Search for the cell housing the specified text and yield its (X, Y) center coordinate. 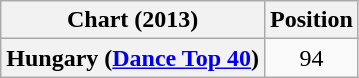
Chart (2013) (133, 20)
94 (312, 58)
Position (312, 20)
Hungary (Dance Top 40) (133, 58)
